Search for the cell housing the specified text and yield its (x, y) center coordinate. 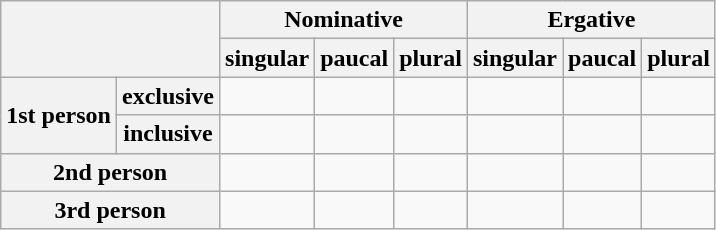
Ergative (591, 20)
exclusive (168, 96)
inclusive (168, 134)
Nominative (344, 20)
2nd person (110, 172)
3rd person (110, 210)
1st person (59, 115)
